Scan for the cell matching the given text and deliver its (X, Y) coordinate at center. 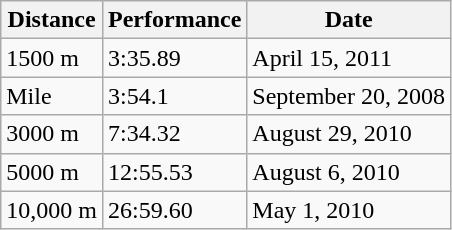
September 20, 2008 (349, 96)
1500 m (52, 58)
3:54.1 (174, 96)
3000 m (52, 134)
10,000 m (52, 210)
Mile (52, 96)
Date (349, 20)
Distance (52, 20)
Performance (174, 20)
26:59.60 (174, 210)
April 15, 2011 (349, 58)
5000 m (52, 172)
August 29, 2010 (349, 134)
May 1, 2010 (349, 210)
August 6, 2010 (349, 172)
3:35.89 (174, 58)
12:55.53 (174, 172)
7:34.32 (174, 134)
